Return (x, y) of the center of cell containing provided text 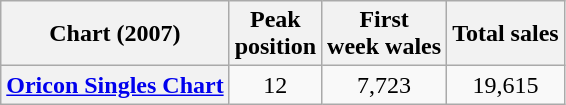
Firstweek wales (384, 34)
19,615 (506, 85)
Chart (2007) (115, 34)
Total sales (506, 34)
Peakposition (275, 34)
7,723 (384, 85)
Oricon Singles Chart (115, 85)
12 (275, 85)
